For the text-containing cell, return its midpoint in (x, y) coordinate format. 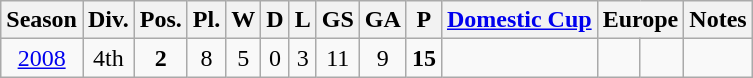
3 (302, 58)
5 (244, 58)
GS (338, 20)
W (244, 20)
Europe (640, 20)
Season (42, 20)
D (275, 20)
4th (108, 58)
2008 (42, 58)
9 (382, 58)
8 (206, 58)
Pos. (160, 20)
11 (338, 58)
2 (160, 58)
Pl. (206, 20)
15 (424, 58)
0 (275, 58)
Div. (108, 20)
L (302, 20)
Domestic Cup (519, 20)
Notes (718, 20)
GA (382, 20)
P (424, 20)
